Search for the cell housing the specified text and yield its (x, y) center coordinate. 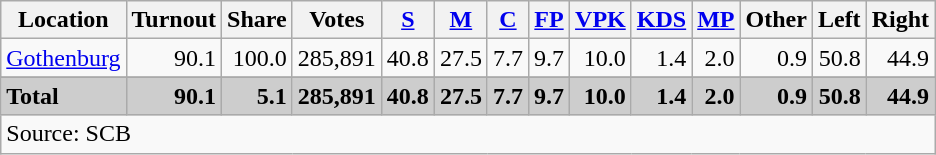
Source: SCB (468, 134)
Turnout (174, 20)
Right (900, 20)
Total (64, 96)
Gothenburg (64, 58)
S (408, 20)
Other (776, 20)
M (460, 20)
Share (258, 20)
KDS (661, 20)
Votes (336, 20)
C (508, 20)
Left (839, 20)
VPK (601, 20)
MP (716, 20)
Location (64, 20)
100.0 (258, 58)
FP (548, 20)
5.1 (258, 96)
